Locate the cell with the specified text and output its [X, Y] center coordinate. 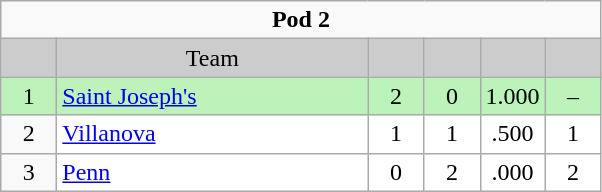
Villanova [212, 134]
.500 [512, 134]
3 [29, 172]
.000 [512, 172]
Penn [212, 172]
– [573, 96]
Saint Joseph's [212, 96]
Pod 2 [301, 20]
1.000 [512, 96]
Team [212, 58]
